Determine the (X, Y) coordinate at the center of the cell enclosing the given text.  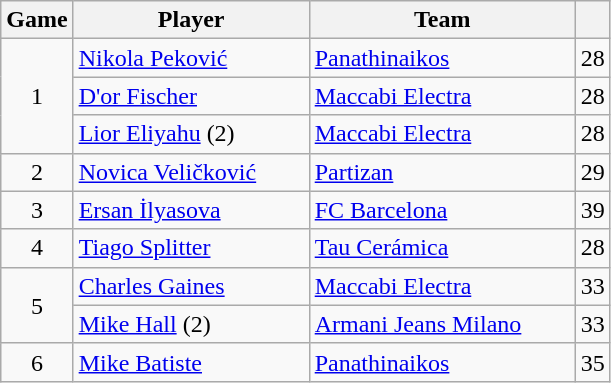
1 (37, 96)
Player (191, 20)
Novica Veličković (191, 172)
Tiago Splitter (191, 248)
Game (37, 20)
29 (592, 172)
Team (442, 20)
6 (37, 362)
FC Barcelona (442, 210)
Lior Eliyahu (2) (191, 134)
D'or Fischer (191, 96)
Ersan İlyasova (191, 210)
Mike Hall (2) (191, 324)
Partizan (442, 172)
5 (37, 305)
Nikola Peković (191, 58)
Charles Gaines (191, 286)
4 (37, 248)
35 (592, 362)
Armani Jeans Milano (442, 324)
2 (37, 172)
Tau Cerámica (442, 248)
Mike Batiste (191, 362)
3 (37, 210)
39 (592, 210)
